Output the [x, y] coordinate of the center of the cell containing the given text.  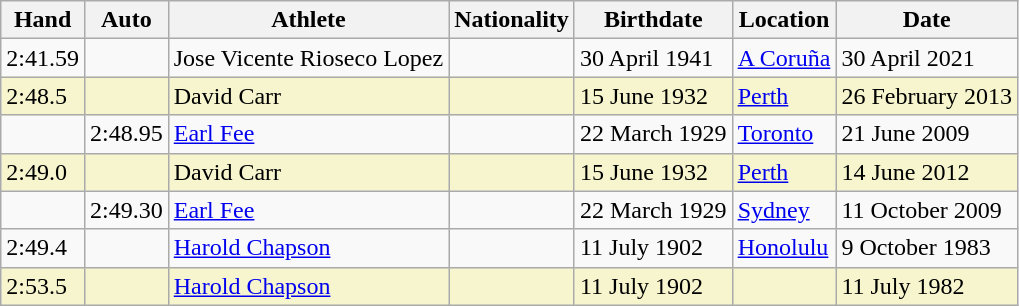
26 February 2013 [927, 96]
2:49.0 [43, 172]
30 April 2021 [927, 58]
9 October 1983 [927, 248]
Jose Vicente Rioseco Lopez [308, 58]
Auto [126, 20]
Hand [43, 20]
2:53.5 [43, 286]
2:41.59 [43, 58]
Date [927, 20]
2:48.95 [126, 134]
30 April 1941 [653, 58]
11 October 2009 [927, 210]
Location [784, 20]
2:48.5 [43, 96]
2:49.4 [43, 248]
Athlete [308, 20]
21 June 2009 [927, 134]
Sydney [784, 210]
Nationality [512, 20]
2:49.30 [126, 210]
Birthdate [653, 20]
A Coruña [784, 58]
14 June 2012 [927, 172]
11 July 1982 [927, 286]
Toronto [784, 134]
Honolulu [784, 248]
